Output the (x, y) coordinate of the center of the cell containing the given text.  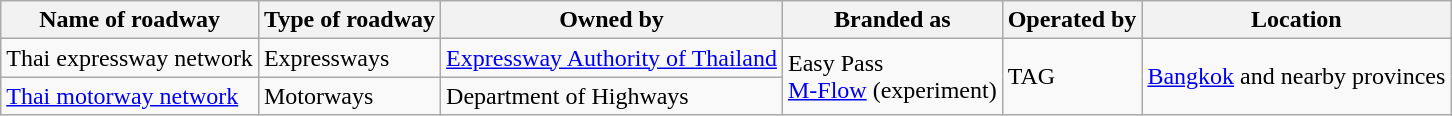
Operated by (1072, 20)
TAG (1072, 77)
Department of Highways (612, 96)
Expressway Authority of Thailand (612, 58)
Easy Pass M-Flow (experiment) (892, 77)
Expressways (349, 58)
Owned by (612, 20)
Thai motorway network (130, 96)
Type of roadway (349, 20)
Bangkok and nearby provinces (1296, 77)
Motorways (349, 96)
Location (1296, 20)
Name of roadway (130, 20)
Branded as (892, 20)
Thai expressway network (130, 58)
